Output the (x, y) coordinate of the center of the cell containing the given text.  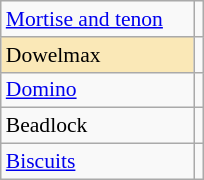
Mortise and tenon (98, 19)
Biscuits (98, 162)
Dowelmax (98, 55)
Beadlock (98, 126)
Domino (98, 90)
